Locate the cell with the specified text and output its (X, Y) center coordinate. 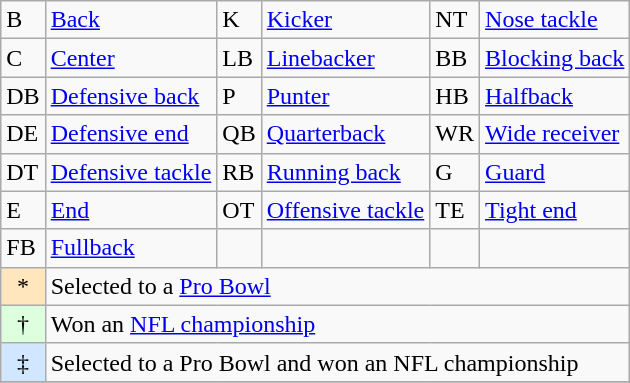
Kicker (346, 20)
LB (239, 58)
Quarterback (346, 134)
Fullback (131, 248)
Guard (555, 172)
HB (455, 96)
Running back (346, 172)
RB (239, 172)
TE (455, 210)
FB (23, 248)
Halfback (555, 96)
G (455, 172)
DE (23, 134)
Defensive back (131, 96)
DB (23, 96)
Wide receiver (555, 134)
Won an NFL championship (338, 324)
Center (131, 58)
P (239, 96)
DT (23, 172)
BB (455, 58)
Tight end (555, 210)
* (23, 286)
End (131, 210)
OT (239, 210)
Punter (346, 96)
‡ (23, 362)
QB (239, 134)
WR (455, 134)
Linebacker (346, 58)
Defensive end (131, 134)
Nose tackle (555, 20)
C (23, 58)
Blocking back (555, 58)
NT (455, 20)
K (239, 20)
Selected to a Pro Bowl (338, 286)
Back (131, 20)
Defensive tackle (131, 172)
Offensive tackle (346, 210)
E (23, 210)
Selected to a Pro Bowl and won an NFL championship (338, 362)
† (23, 324)
B (23, 20)
